Find where the given text appears and provide that cell's center as (X, Y) coordinate. 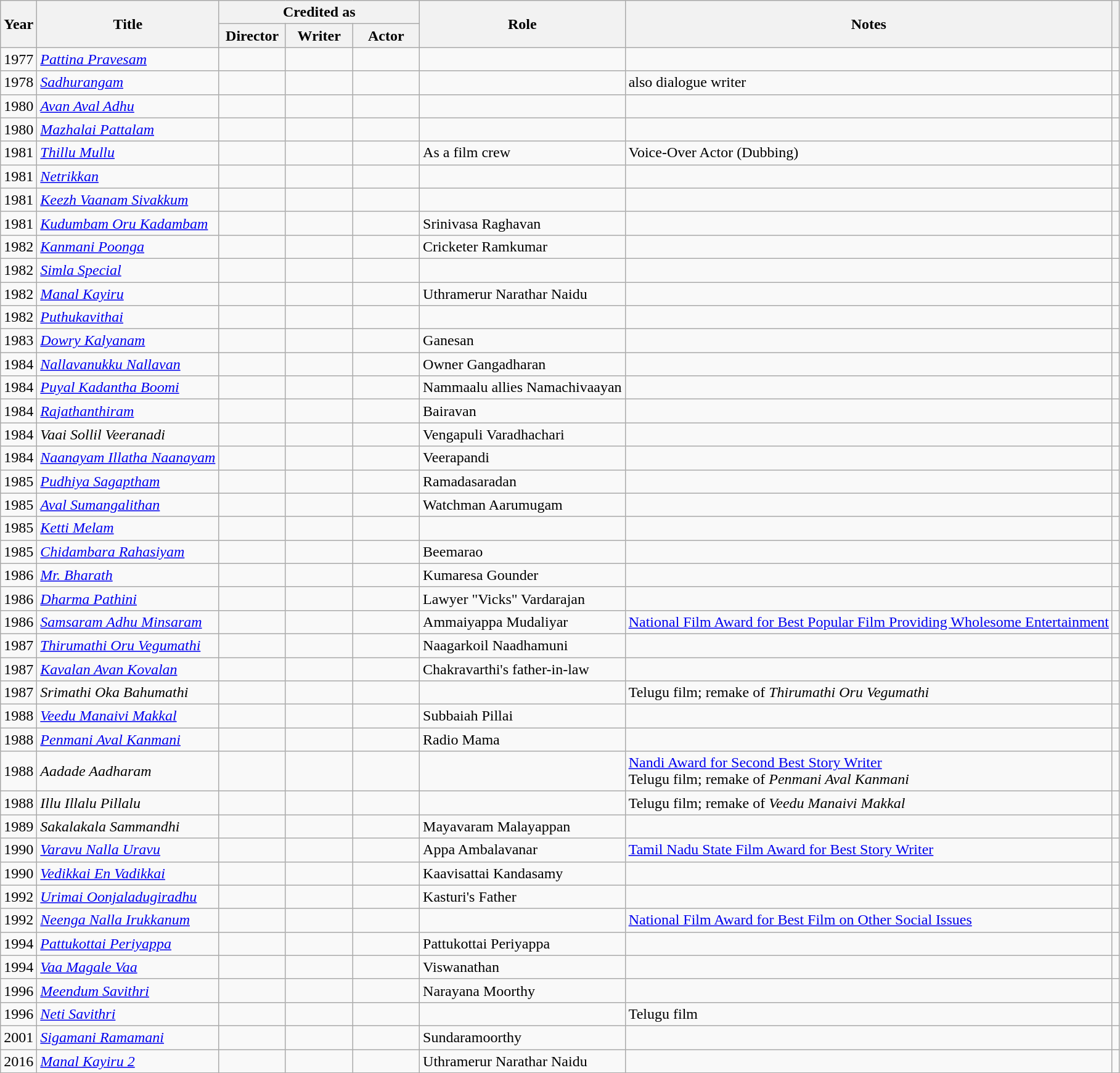
Voice-Over Actor (Dubbing) (869, 153)
Sundaramoorthy (523, 1037)
also dialogue writer (869, 83)
1983 (18, 341)
2001 (18, 1037)
Kasturi's Father (523, 897)
Director (253, 36)
1977 (18, 59)
Credited as (319, 12)
National Film Award for Best Popular Film Providing Wholesome Entertainment (869, 622)
Dowry Kalyanam (128, 341)
Rajathanthiram (128, 411)
Pudhiya Sagaptham (128, 481)
Aadade Aadharam (128, 772)
Sadhurangam (128, 83)
Nallavanukku Nallavan (128, 364)
Kaavisattai Kandasamy (523, 873)
Varavu Nalla Uravu (128, 850)
1978 (18, 83)
Sakalakala Sammandhi (128, 826)
Kumaresa Gounder (523, 575)
Kavalan Avan Kovalan (128, 669)
Chakravarthi's father-in-law (523, 669)
Year (18, 24)
Avan Aval Adhu (128, 106)
Vaai Sollil Veeranadi (128, 435)
Ketti Melam (128, 528)
Telugu film; remake of Veedu Manaivi Makkal (869, 803)
Naagarkoil Naadhamuni (523, 645)
Thirumathi Oru Vegumathi (128, 645)
National Film Award for Best Film on Other Social Issues (869, 920)
Cricketer Ramkumar (523, 247)
Kanmani Poonga (128, 247)
Nammaalu allies Namachivaayan (523, 388)
Naanayam Illatha Naanayam (128, 458)
Vengapuli Varadhachari (523, 435)
Manal Kayiru (128, 294)
Ammaiyappa Mudaliyar (523, 622)
Manal Kayiru 2 (128, 1061)
Appa Ambalavanar (523, 850)
Writer (319, 36)
Title (128, 24)
Puyal Kadantha Boomi (128, 388)
Puthukavithai (128, 317)
Chidambara Rahasiyam (128, 552)
Samsaram Adhu Minsaram (128, 622)
Meendum Savithri (128, 990)
Narayana Moorthy (523, 990)
Role (523, 24)
Srimathi Oka Bahumathi (128, 693)
As a film crew (523, 153)
Keezh Vaanam Sivakkum (128, 200)
Owner Gangadharan (523, 364)
Neti Savithri (128, 1014)
Illu Illalu Pillalu (128, 803)
2016 (18, 1061)
Nandi Award for Second Best Story WriterTelugu film; remake of Penmani Aval Kanmani (869, 772)
1989 (18, 826)
Veerapandi (523, 458)
Subbaiah Pillai (523, 716)
Telugu film; remake of Thirumathi Oru Vegumathi (869, 693)
Mayavaram Malayappan (523, 826)
Thillu Mullu (128, 153)
Netrikkan (128, 176)
Penmani Aval Kanmani (128, 740)
Actor (386, 36)
Lawyer "Vicks" Vardarajan (523, 598)
Sigamani Ramamani (128, 1037)
Ramadasaradan (523, 481)
Radio Mama (523, 740)
Vedikkai En Vadikkai (128, 873)
Aval Sumangalithan (128, 505)
Vaa Magale Vaa (128, 967)
Srinivasa Raghavan (523, 223)
Mazhalai Pattalam (128, 129)
Dharma Pathini (128, 598)
Viswanathan (523, 967)
Ganesan (523, 341)
Veedu Manaivi Makkal (128, 716)
Pattina Pravesam (128, 59)
Notes (869, 24)
Simla Special (128, 270)
Telugu film (869, 1014)
Watchman Aarumugam (523, 505)
Neenga Nalla Irukkanum (128, 920)
Tamil Nadu State Film Award for Best Story Writer (869, 850)
Urimai Oonjaladugiradhu (128, 897)
Beemarao (523, 552)
Mr. Bharath (128, 575)
Kudumbam Oru Kadambam (128, 223)
Bairavan (523, 411)
